Locate the cell with the specified text and output its [x, y] center coordinate. 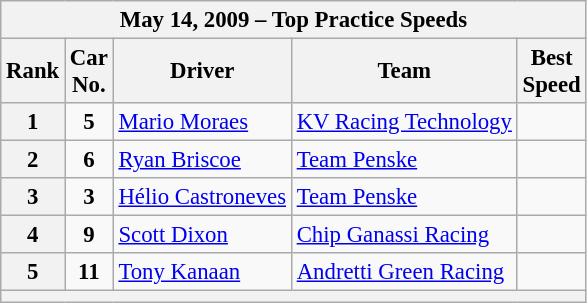
Hélio Castroneves [202, 197]
May 14, 2009 – Top Practice Speeds [294, 20]
Andretti Green Racing [404, 273]
Driver [202, 72]
9 [90, 235]
BestSpeed [552, 72]
11 [90, 273]
2 [33, 160]
KV Racing Technology [404, 122]
Team [404, 72]
1 [33, 122]
Chip Ganassi Racing [404, 235]
CarNo. [90, 72]
6 [90, 160]
Tony Kanaan [202, 273]
4 [33, 235]
Ryan Briscoe [202, 160]
Scott Dixon [202, 235]
Mario Moraes [202, 122]
Rank [33, 72]
